For the text-containing cell, return its midpoint in (x, y) coordinate format. 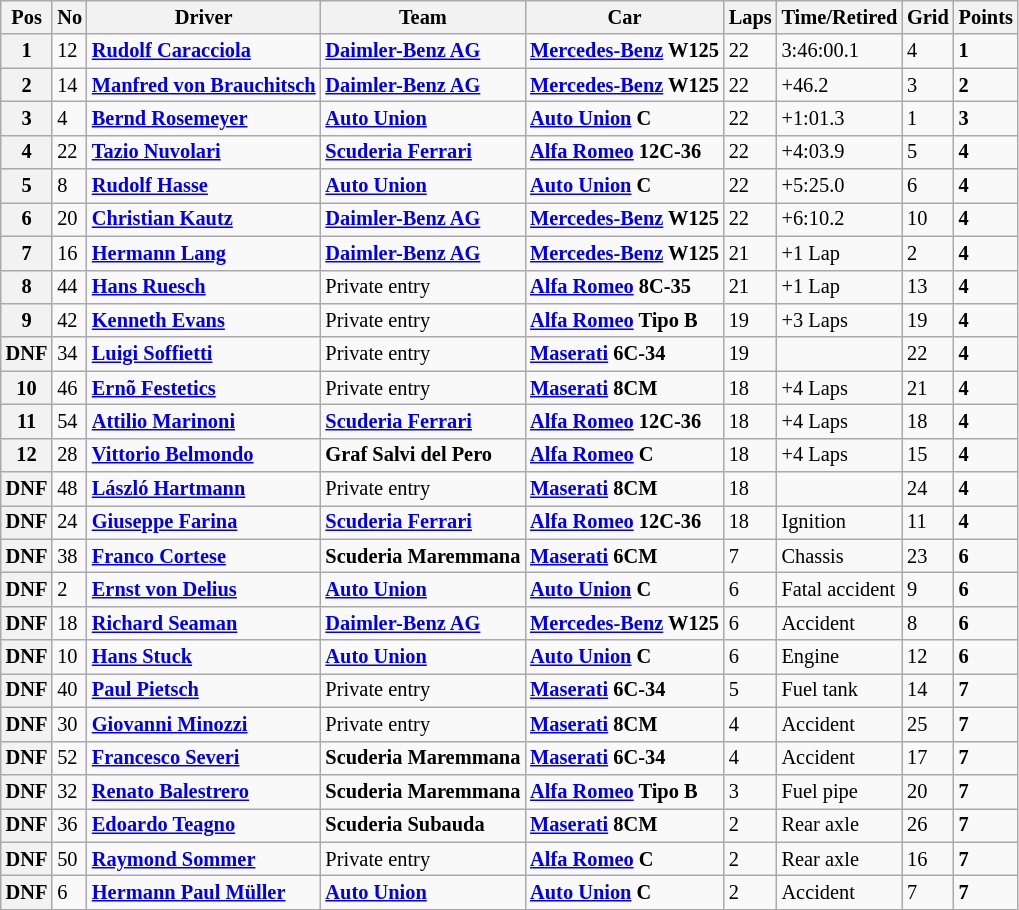
34 (70, 354)
Driver (204, 17)
50 (70, 859)
Giuseppe Farina (204, 522)
+5:25.0 (840, 186)
Scuderia Subauda (424, 825)
Ignition (840, 522)
Manfred von Brauchitsch (204, 85)
Engine (840, 657)
Tazio Nuvolari (204, 152)
38 (70, 556)
Hans Ruesch (204, 287)
Renato Balestrero (204, 791)
Paul Pietsch (204, 690)
30 (70, 724)
Raymond Sommer (204, 859)
Attilio Marinoni (204, 421)
Time/Retired (840, 17)
Richard Seaman (204, 623)
Luigi Soffietti (204, 354)
Hans Stuck (204, 657)
Chassis (840, 556)
15 (928, 455)
Hermann Lang (204, 253)
Graf Salvi del Pero (424, 455)
17 (928, 758)
25 (928, 724)
Points (986, 17)
No (70, 17)
28 (70, 455)
Fuel tank (840, 690)
Team (424, 17)
44 (70, 287)
Vittorio Belmondo (204, 455)
László Hartmann (204, 489)
Pos (27, 17)
Grid (928, 17)
26 (928, 825)
32 (70, 791)
+4:03.9 (840, 152)
Maserati 6CM (624, 556)
48 (70, 489)
Fatal accident (840, 589)
Franco Cortese (204, 556)
Alfa Romeo 8C-35 (624, 287)
Kenneth Evans (204, 320)
Edoardo Teagno (204, 825)
Ernst von Delius (204, 589)
54 (70, 421)
+1:01.3 (840, 118)
Bernd Rosemeyer (204, 118)
Ernõ Festetics (204, 388)
Rudolf Hasse (204, 186)
36 (70, 825)
+3 Laps (840, 320)
Car (624, 17)
Hermann Paul Müller (204, 892)
Laps (750, 17)
Fuel pipe (840, 791)
Francesco Severi (204, 758)
Giovanni Minozzi (204, 724)
52 (70, 758)
40 (70, 690)
Rudolf Caracciola (204, 51)
Christian Kautz (204, 219)
23 (928, 556)
42 (70, 320)
3:46:00.1 (840, 51)
+6:10.2 (840, 219)
+46.2 (840, 85)
46 (70, 388)
13 (928, 287)
